Locate the cell with the specified text and output its [X, Y] center coordinate. 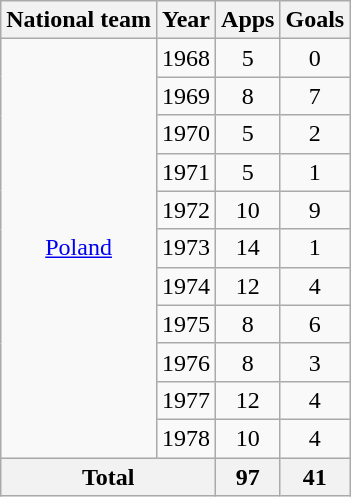
3 [315, 362]
1969 [186, 96]
Poland [79, 248]
1972 [186, 210]
0 [315, 58]
Goals [315, 20]
97 [248, 477]
7 [315, 96]
1975 [186, 324]
1978 [186, 438]
1971 [186, 172]
6 [315, 324]
Apps [248, 20]
1970 [186, 134]
1973 [186, 248]
41 [315, 477]
2 [315, 134]
Year [186, 20]
9 [315, 210]
1974 [186, 286]
14 [248, 248]
1976 [186, 362]
Total [108, 477]
1977 [186, 400]
1968 [186, 58]
National team [79, 20]
